Return the (X, Y) coordinate for the center point of the cell that contains the specified text.  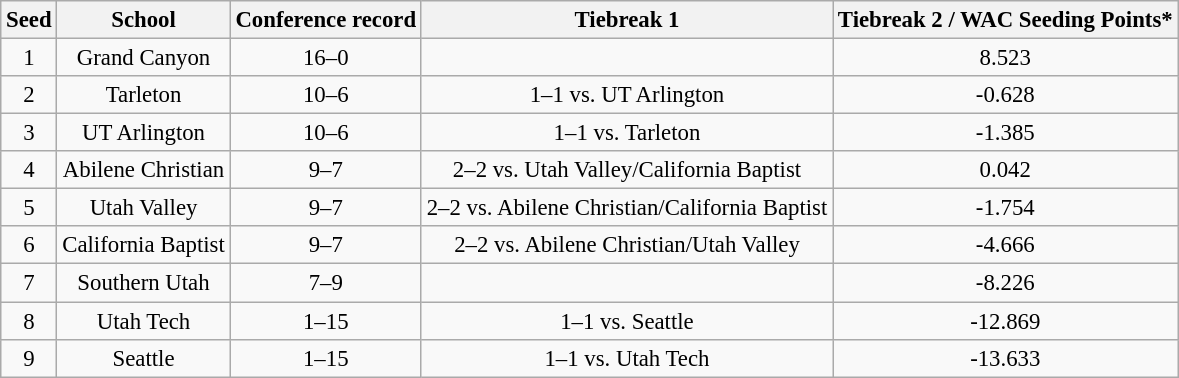
Seed (29, 20)
Southern Utah (144, 283)
School (144, 20)
Grand Canyon (144, 58)
-4.666 (1006, 245)
1 (29, 58)
-0.628 (1006, 95)
-1.754 (1006, 208)
Tiebreak 2 / WAC Seeding Points* (1006, 20)
9 (29, 358)
California Baptist (144, 245)
7 (29, 283)
Tiebreak 1 (626, 20)
6 (29, 245)
Utah Tech (144, 321)
-1.385 (1006, 133)
-12.869 (1006, 321)
8.523 (1006, 58)
-13.633 (1006, 358)
Abilene Christian (144, 170)
UT Arlington (144, 133)
5 (29, 208)
Tarleton (144, 95)
7–9 (326, 283)
2–2 vs. Abilene Christian/Utah Valley (626, 245)
Seattle (144, 358)
Utah Valley (144, 208)
2–2 vs. Abilene Christian/California Baptist (626, 208)
3 (29, 133)
8 (29, 321)
1–1 vs. Utah Tech (626, 358)
0.042 (1006, 170)
Conference record (326, 20)
2 (29, 95)
4 (29, 170)
1–1 vs. Seattle (626, 321)
16–0 (326, 58)
1–1 vs. Tarleton (626, 133)
1–1 vs. UT Arlington (626, 95)
-8.226 (1006, 283)
2–2 vs. Utah Valley/California Baptist (626, 170)
